Output the [x, y] coordinate of the center of the cell containing the given text.  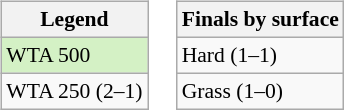
Legend [74, 20]
Hard (1–1) [260, 55]
WTA 500 [74, 55]
WTA 250 (2–1) [74, 91]
Grass (1–0) [260, 91]
Finals by surface [260, 20]
